Return (X, Y) of the center of cell containing provided text 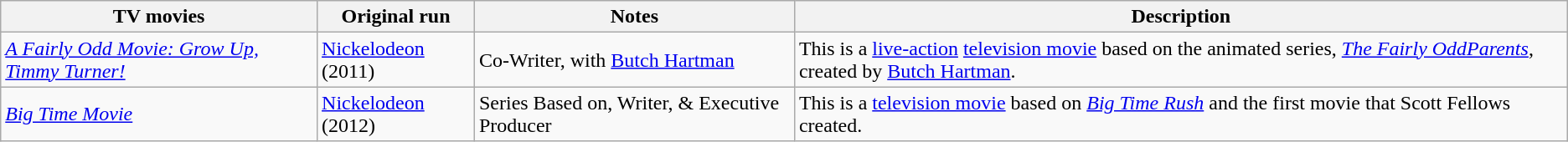
This is a television movie based on Big Time Rush and the first movie that Scott Fellows created. (1181, 114)
Description (1181, 17)
Big Time Movie (159, 114)
This is a live-action television movie based on the animated series, The Fairly OddParents, created by Butch Hartman. (1181, 60)
Co-Writer, with Butch Hartman (634, 60)
Nickelodeon (2012) (396, 114)
A Fairly Odd Movie: Grow Up, Timmy Turner! (159, 60)
Notes (634, 17)
TV movies (159, 17)
Series Based on, Writer, & Executive Producer (634, 114)
Original run (396, 17)
Nickelodeon (2011) (396, 60)
